Locate the cell with the specified text and output its [X, Y] center coordinate. 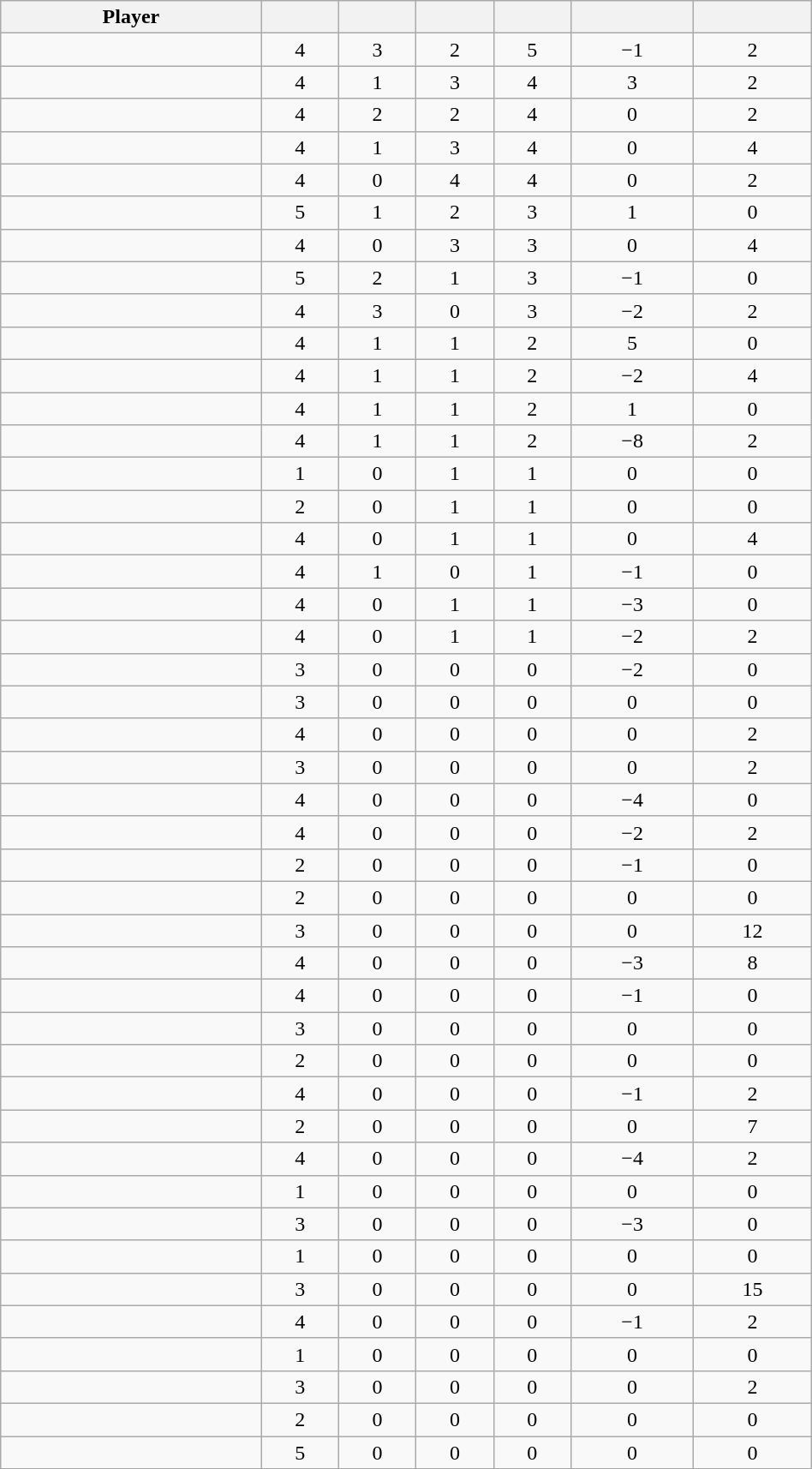
−8 [632, 441]
8 [752, 963]
12 [752, 930]
Player [131, 17]
7 [752, 1126]
15 [752, 1289]
